Return (x, y) of the center of cell containing provided text 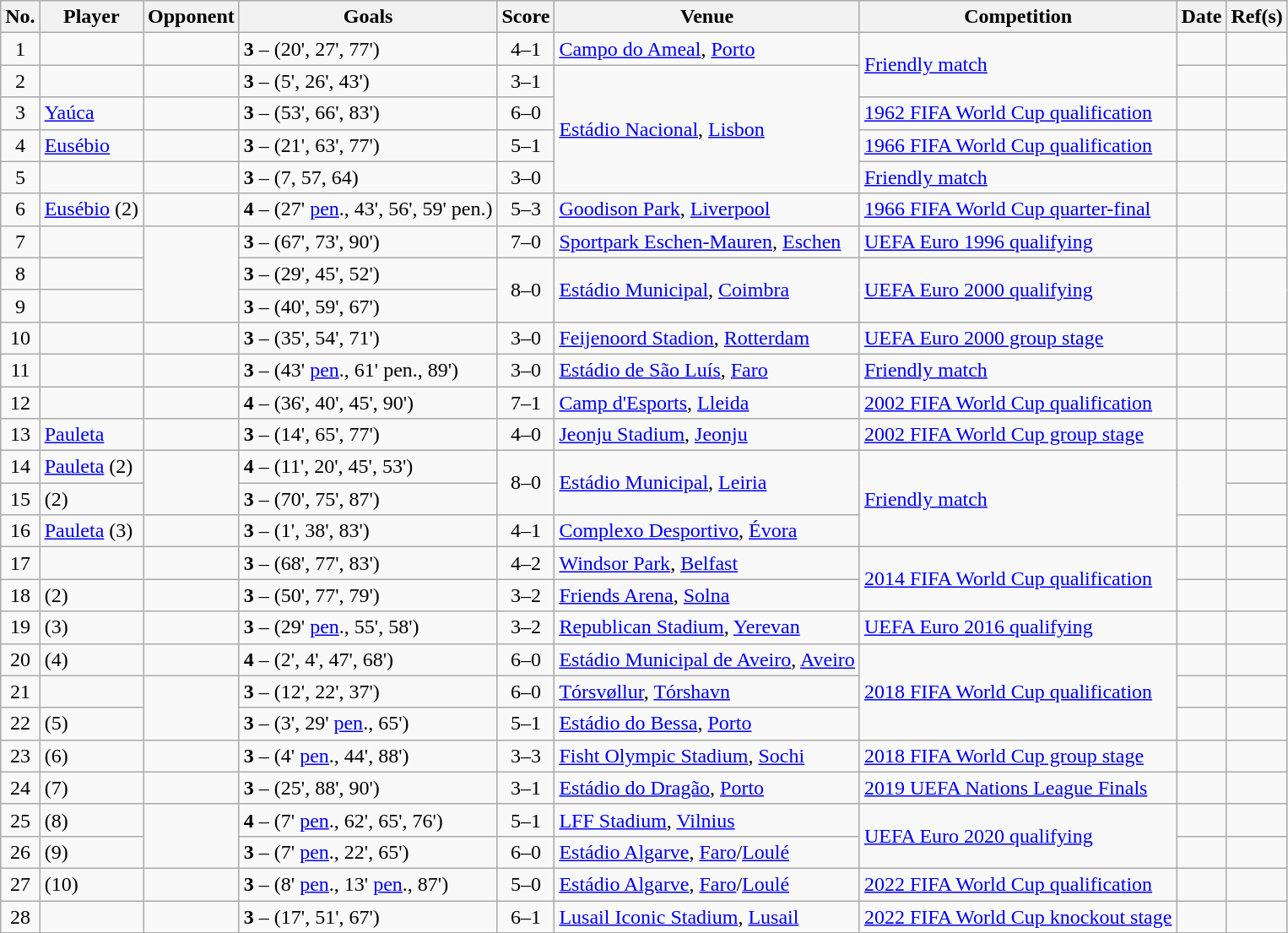
3 – (25', 88', 90') (368, 788)
3 – (3', 29' pen., 65') (368, 724)
Estádio do Dragão, Porto (707, 788)
4 – (2', 4', 47', 68') (368, 659)
6 (20, 209)
Tórsvøllur, Tórshavn (707, 692)
1966 FIFA World Cup qualification (1018, 145)
7–1 (526, 403)
3 – (67', 73', 90') (368, 241)
Estádio Nacional, Lisbon (707, 129)
4–0 (526, 435)
7 (20, 241)
Eusébio (91, 145)
25 (20, 820)
Ref(s) (1257, 17)
(7) (91, 788)
(3) (91, 627)
Pauleta (3) (91, 531)
6–1 (526, 916)
10 (20, 338)
8 (20, 274)
2022 FIFA World Cup qualification (1018, 884)
3 – (40', 59', 67') (368, 306)
18 (20, 595)
15 (20, 499)
3–3 (526, 756)
3 – (5', 26', 43') (368, 81)
Friends Arena, Solna (707, 595)
17 (20, 563)
3 – (70', 75', 87') (368, 499)
LFF Stadium, Vilnius (707, 820)
2002 FIFA World Cup group stage (1018, 435)
Camp d'Esports, Lleida (707, 403)
Goodison Park, Liverpool (707, 209)
UEFA Euro 1996 qualifying (1018, 241)
3 – (20', 27', 77') (368, 49)
UEFA Euro 2020 qualifying (1018, 836)
5 (20, 177)
7–0 (526, 241)
Competition (1018, 17)
3 – (7, 57, 64) (368, 177)
20 (20, 659)
Date (1202, 17)
26 (20, 852)
Republican Stadium, Yerevan (707, 627)
2018 FIFA World Cup qualification (1018, 692)
2 (20, 81)
3 – (8' pen., 13' pen., 87') (368, 884)
3 – (12', 22', 37') (368, 692)
Feijenoord Stadion, Rotterdam (707, 338)
Complexo Desportivo, Évora (707, 531)
3 (20, 113)
2019 UEFA Nations League Finals (1018, 788)
(4) (91, 659)
Player (91, 17)
4 (20, 145)
4 – (11', 20', 45', 53') (368, 467)
2014 FIFA World Cup qualification (1018, 579)
Windsor Park, Belfast (707, 563)
Campo do Ameal, Porto (707, 49)
Goals (368, 17)
Fisht Olympic Stadium, Sochi (707, 756)
4 – (27' pen., 43', 56', 59' pen.) (368, 209)
3 – (17', 51', 67') (368, 916)
Opponent (192, 17)
27 (20, 884)
3 – (35', 54', 71') (368, 338)
UEFA Euro 2016 qualifying (1018, 627)
19 (20, 627)
3 – (1', 38', 83') (368, 531)
3 – (29' pen., 55', 58') (368, 627)
16 (20, 531)
3 – (50', 77', 79') (368, 595)
UEFA Euro 2000 group stage (1018, 338)
2018 FIFA World Cup group stage (1018, 756)
Sportpark Eschen-Mauren, Eschen (707, 241)
3 – (21', 63', 77') (368, 145)
Score (526, 17)
(5) (91, 724)
2002 FIFA World Cup qualification (1018, 403)
9 (20, 306)
13 (20, 435)
28 (20, 916)
1966 FIFA World Cup quarter-final (1018, 209)
21 (20, 692)
Lusail Iconic Stadium, Lusail (707, 916)
Venue (707, 17)
Estádio do Bessa, Porto (707, 724)
22 (20, 724)
3 – (4' pen., 44', 88') (368, 756)
11 (20, 370)
Estádio Municipal, Coimbra (707, 290)
UEFA Euro 2000 qualifying (1018, 290)
(8) (91, 820)
3 – (7' pen., 22', 65') (368, 852)
4–2 (526, 563)
5–3 (526, 209)
Yaúca (91, 113)
No. (20, 17)
Eusébio (2) (91, 209)
4 – (36', 40', 45', 90') (368, 403)
1962 FIFA World Cup qualification (1018, 113)
2022 FIFA World Cup knockout stage (1018, 916)
3 – (14', 65', 77') (368, 435)
Estádio de São Luís, Faro (707, 370)
Pauleta (91, 435)
23 (20, 756)
14 (20, 467)
3 – (29', 45', 52') (368, 274)
Estádio Municipal de Aveiro, Aveiro (707, 659)
3 – (43' pen., 61' pen., 89') (368, 370)
5–0 (526, 884)
Jeonju Stadium, Jeonju (707, 435)
(6) (91, 756)
3 – (53', 66', 83') (368, 113)
1 (20, 49)
(9) (91, 852)
Estádio Municipal, Leiria (707, 483)
3 – (68', 77', 83') (368, 563)
(10) (91, 884)
12 (20, 403)
24 (20, 788)
4 – (7' pen., 62', 65', 76') (368, 820)
Pauleta (2) (91, 467)
